Provide the (X, Y) coordinate of the cell's center where the given text is located.  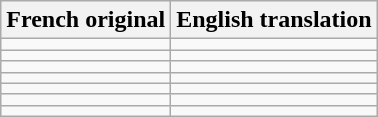
English translation (274, 20)
French original (86, 20)
